Return [X, Y] of the center of cell containing provided text 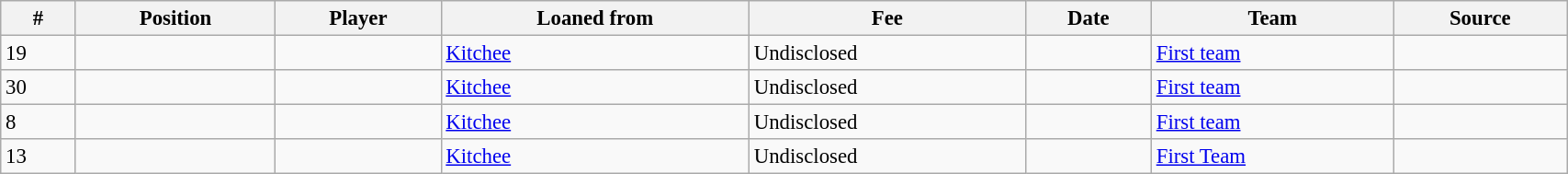
Loaned from [595, 18]
Source [1481, 18]
8 [39, 122]
19 [39, 53]
# [39, 18]
Position [175, 18]
First Team [1272, 157]
13 [39, 157]
Date [1088, 18]
Fee [887, 18]
Team [1272, 18]
30 [39, 87]
Player [358, 18]
